Find where the given text appears and provide that cell's center as [x, y] coordinate. 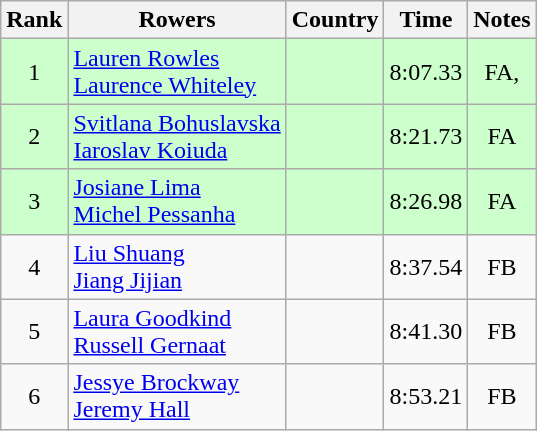
1 [34, 72]
Josiane LimaMichel Pessanha [177, 202]
8:53.21 [426, 396]
8:37.54 [426, 266]
Rowers [177, 20]
Liu ShuangJiang Jijian [177, 266]
4 [34, 266]
5 [34, 332]
8:21.73 [426, 136]
FA, [502, 72]
Jessye BrockwayJeremy Hall [177, 396]
Laura GoodkindRussell Gernaat [177, 332]
Time [426, 20]
Rank [34, 20]
Lauren RowlesLaurence Whiteley [177, 72]
6 [34, 396]
8:07.33 [426, 72]
3 [34, 202]
Country [335, 20]
8:41.30 [426, 332]
Notes [502, 20]
8:26.98 [426, 202]
Svitlana BohuslavskaIaroslav Koiuda [177, 136]
2 [34, 136]
